Capture the cell that displays the provided text and extract its (x, y) central coordinate. 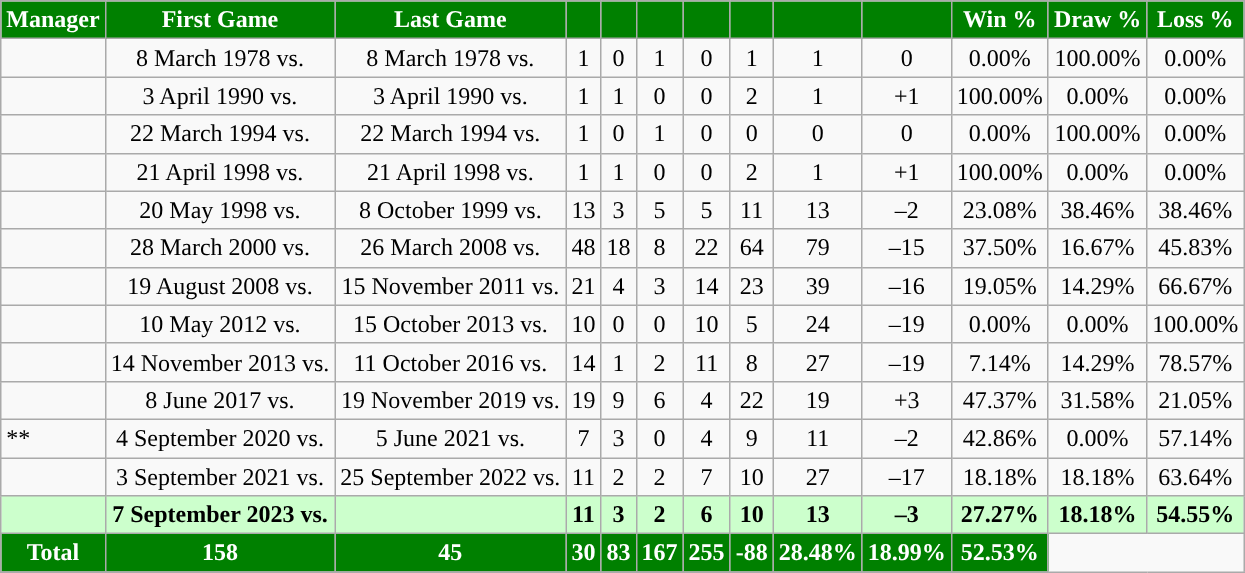
54.55% (1196, 515)
15 October 2013 vs. (450, 324)
3 September 2021 vs. (220, 477)
18 (618, 248)
255 (706, 553)
26 March 2008 vs. (450, 248)
83 (618, 553)
First Game (220, 20)
30 (584, 553)
28.48% (818, 553)
19 November 2019 vs. (450, 400)
Loss % (1196, 20)
48 (584, 248)
16.67% (1097, 248)
+3 (906, 400)
21.05% (1196, 400)
–16 (906, 286)
167 (660, 553)
14 November 2013 vs. (220, 362)
10 May 2012 vs. (220, 324)
-88 (752, 553)
–3 (906, 515)
19.05% (1000, 286)
27.27% (1000, 515)
23.08% (1000, 210)
45 (450, 553)
** (53, 438)
42.86% (1000, 438)
64 (752, 248)
20 May 1998 vs. (220, 210)
19 August 2008 vs. (220, 286)
Last Game (450, 20)
24 (818, 324)
8 October 1999 vs. (450, 210)
Total (53, 553)
31.58% (1097, 400)
Draw % (1097, 20)
57.14% (1196, 438)
78.57% (1196, 362)
79 (818, 248)
52.53% (1000, 553)
11 October 2016 vs. (450, 362)
45.83% (1196, 248)
7.14% (1000, 362)
39 (818, 286)
66.67% (1196, 286)
158 (220, 553)
15 November 2011 vs. (450, 286)
–17 (906, 477)
–15 (906, 248)
Win % (1000, 20)
47.37% (1000, 400)
37.50% (1000, 248)
21 (584, 286)
23 (752, 286)
5 June 2021 vs. (450, 438)
25 September 2022 vs. (450, 477)
7 September 2023 vs. (220, 515)
4 September 2020 vs. (220, 438)
18.99% (906, 553)
8 June 2017 vs. (220, 400)
Manager (53, 20)
63.64% (1196, 477)
28 March 2000 vs. (220, 248)
